Return [x, y] of the center of cell containing provided text 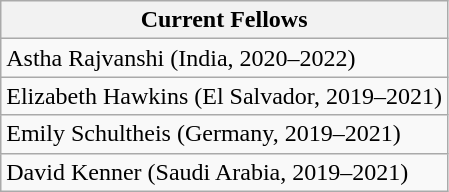
David Kenner (Saudi Arabia, 2019–2021) [224, 172]
Astha Rajvanshi (India, 2020–2022) [224, 58]
Current Fellows [224, 20]
Elizabeth Hawkins (El Salvador, 2019–2021) [224, 96]
Emily Schultheis (Germany, 2019–2021) [224, 134]
